Scan for the cell matching the given text and deliver its (X, Y) coordinate at center. 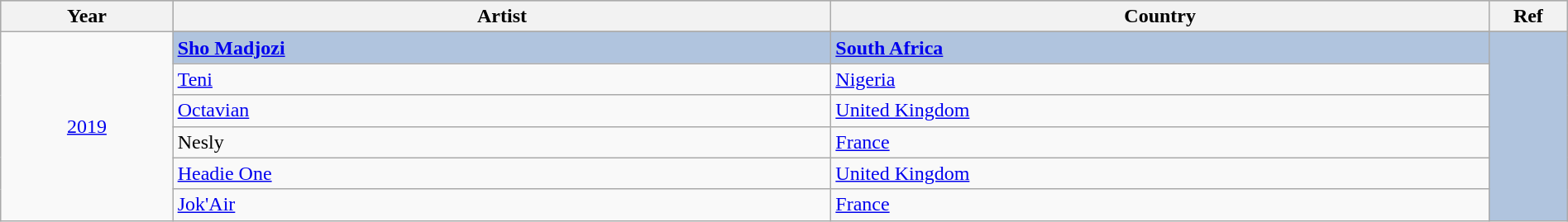
Country (1160, 17)
Ref (1528, 17)
Teni (502, 79)
Artist (502, 17)
2019 (87, 126)
Octavian (502, 111)
Year (87, 17)
Sho Madjozi (502, 48)
Nigeria (1160, 79)
Headie One (502, 173)
Jok'Air (502, 205)
South Africa (1160, 48)
Nesly (502, 142)
